Return [x, y] of the center of cell containing provided text 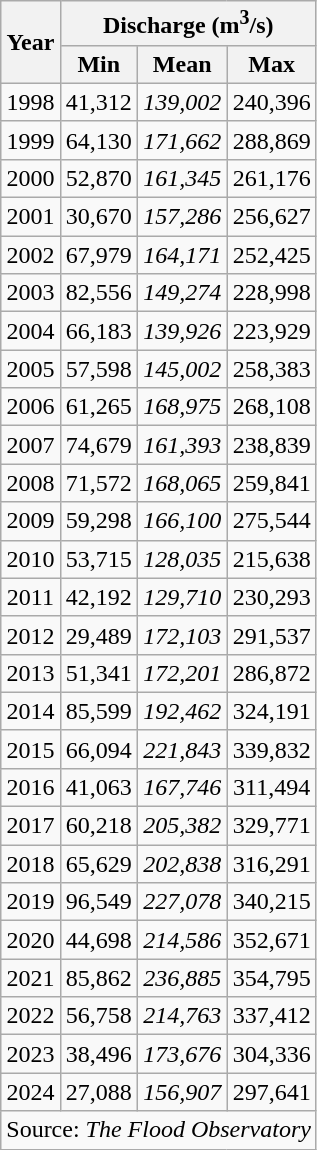
256,627 [272, 217]
161,345 [182, 178]
156,907 [182, 1092]
2001 [30, 217]
329,771 [272, 826]
236,885 [182, 978]
2002 [30, 255]
2013 [30, 673]
2015 [30, 749]
2006 [30, 407]
30,670 [98, 217]
57,598 [98, 369]
74,679 [98, 445]
96,549 [98, 902]
65,629 [98, 864]
2016 [30, 787]
Mean [182, 64]
261,176 [272, 178]
304,336 [272, 1054]
2023 [30, 1054]
51,341 [98, 673]
1999 [30, 140]
268,108 [272, 407]
2011 [30, 597]
Source: The Flood Observatory [159, 1130]
215,638 [272, 559]
2009 [30, 521]
128,035 [182, 559]
2014 [30, 711]
42,192 [98, 597]
149,274 [182, 293]
286,872 [272, 673]
172,201 [182, 673]
311,494 [272, 787]
1998 [30, 102]
67,979 [98, 255]
161,393 [182, 445]
166,100 [182, 521]
38,496 [98, 1054]
297,641 [272, 1092]
164,171 [182, 255]
202,838 [182, 864]
2024 [30, 1092]
2010 [30, 559]
352,671 [272, 940]
Max [272, 64]
167,746 [182, 787]
258,383 [272, 369]
238,839 [272, 445]
59,298 [98, 521]
337,412 [272, 1016]
2012 [30, 635]
324,191 [272, 711]
275,544 [272, 521]
221,843 [182, 749]
339,832 [272, 749]
2003 [30, 293]
168,975 [182, 407]
171,662 [182, 140]
139,002 [182, 102]
214,763 [182, 1016]
172,103 [182, 635]
82,556 [98, 293]
214,586 [182, 940]
52,870 [98, 178]
2017 [30, 826]
60,218 [98, 826]
64,130 [98, 140]
2008 [30, 483]
61,265 [98, 407]
223,929 [272, 331]
230,293 [272, 597]
354,795 [272, 978]
129,710 [182, 597]
2021 [30, 978]
66,094 [98, 749]
291,537 [272, 635]
2022 [30, 1016]
2007 [30, 445]
66,183 [98, 331]
44,698 [98, 940]
259,841 [272, 483]
168,065 [182, 483]
41,312 [98, 102]
2019 [30, 902]
173,676 [182, 1054]
Min [98, 64]
27,088 [98, 1092]
71,572 [98, 483]
56,758 [98, 1016]
252,425 [272, 255]
192,462 [182, 711]
2005 [30, 369]
29,489 [98, 635]
145,002 [182, 369]
Discharge (m3/s) [188, 24]
340,215 [272, 902]
139,926 [182, 331]
Year [30, 42]
85,862 [98, 978]
228,998 [272, 293]
2000 [30, 178]
288,869 [272, 140]
316,291 [272, 864]
2004 [30, 331]
2018 [30, 864]
41,063 [98, 787]
53,715 [98, 559]
227,078 [182, 902]
2020 [30, 940]
240,396 [272, 102]
205,382 [182, 826]
157,286 [182, 217]
85,599 [98, 711]
